Capture the cell that displays the provided text and extract its [X, Y] central coordinate. 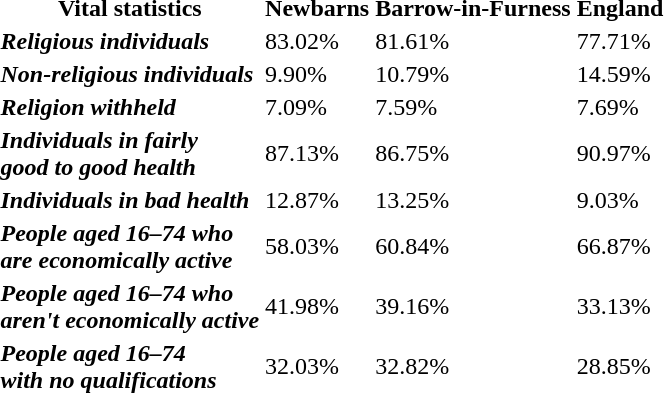
86.75% [474, 154]
81.61% [474, 41]
83.02% [318, 41]
7.09% [318, 107]
39.16% [474, 306]
60.84% [474, 246]
87.13% [318, 154]
12.87% [318, 200]
13.25% [474, 200]
7.59% [474, 107]
58.03% [318, 246]
9.90% [318, 74]
10.79% [474, 74]
41.98% [318, 306]
